Return [X, Y] of the center of cell containing provided text 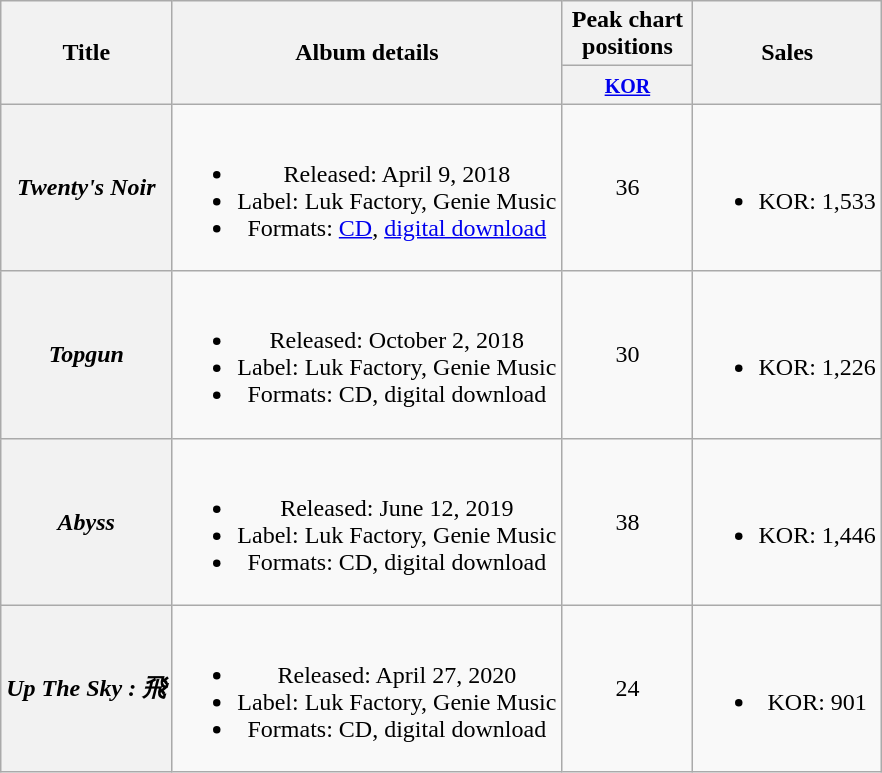
Released: April 27, 2020Label: Luk Factory, Genie MusicFormats: CD, digital download [367, 688]
KOR: 1,226 [787, 354]
30 [628, 354]
Peak chart positions [628, 34]
Released: April 9, 2018Label: Luk Factory, Genie MusicFormats: CD, digital download [367, 188]
36 [628, 188]
Title [86, 52]
KOR: 1,446 [787, 522]
Released: October 2, 2018Label: Luk Factory, Genie MusicFormats: CD, digital download [367, 354]
KOR: 1,533 [787, 188]
KOR [628, 85]
Twenty's Noir [86, 188]
Released: June 12, 2019Label: Luk Factory, Genie MusicFormats: CD, digital download [367, 522]
Abyss [86, 522]
KOR: 901 [787, 688]
Topgun [86, 354]
24 [628, 688]
Up The Sky : 飛 [86, 688]
Album details [367, 52]
38 [628, 522]
Sales [787, 52]
